Output the (X, Y) coordinate of the center of the cell containing the given text.  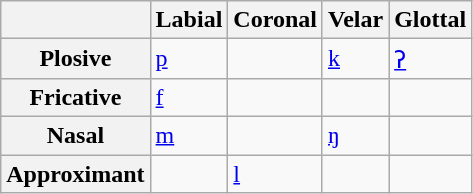
Coronal (276, 20)
Glottal (430, 20)
Fricative (76, 97)
Plosive (76, 59)
ʔ (430, 59)
Velar (355, 20)
f (189, 97)
l (276, 173)
Nasal (76, 135)
ŋ (355, 135)
Labial (189, 20)
Approximant (76, 173)
m (189, 135)
k (355, 59)
p (189, 59)
